Detect which cell encompasses the target text, then output its [X, Y] center coordinate. 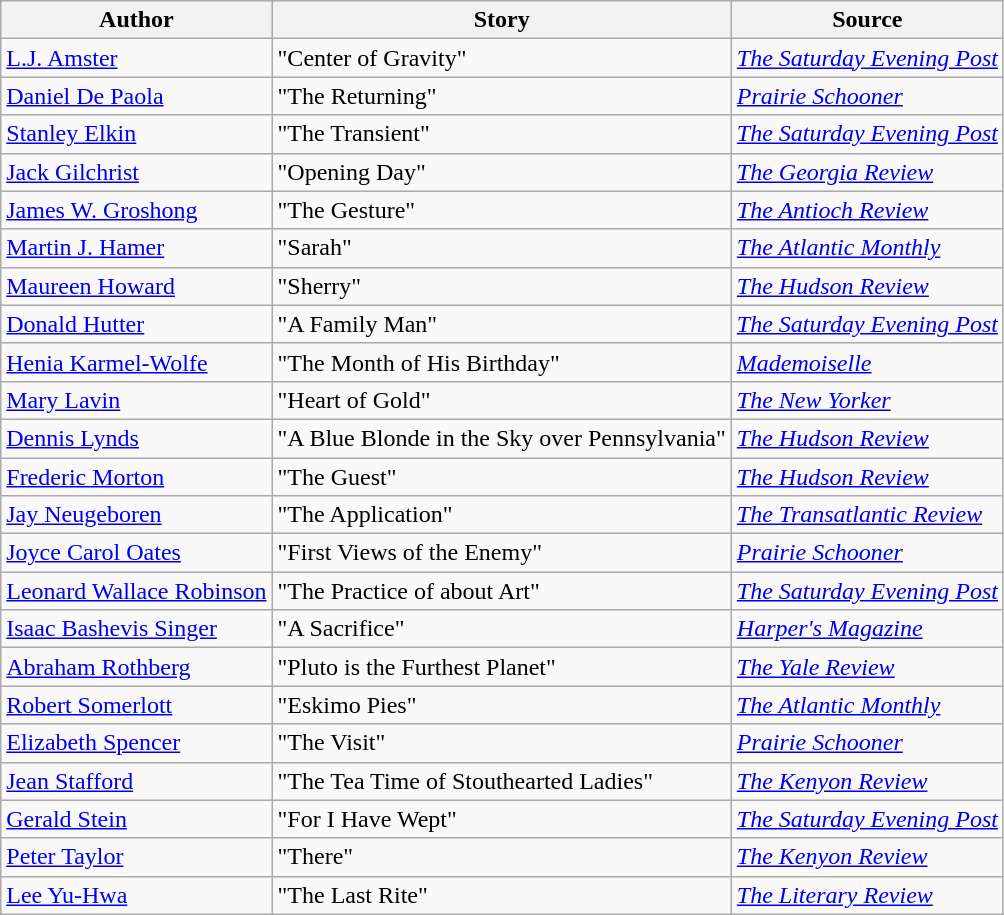
Author [136, 20]
"A Family Man" [502, 324]
"Opening Day" [502, 172]
Peter Taylor [136, 857]
Henia Karmel-Wolfe [136, 362]
"The Last Rite" [502, 895]
"A Sacrifice" [502, 629]
"The Transient" [502, 134]
Gerald Stein [136, 819]
"The Visit" [502, 743]
Stanley Elkin [136, 134]
"The Gesture" [502, 210]
Jay Neugeboren [136, 515]
The Yale Review [867, 667]
"The Practice of about Art" [502, 591]
James W. Groshong [136, 210]
"For I Have Wept" [502, 819]
Mademoiselle [867, 362]
"The Guest" [502, 477]
Story [502, 20]
Dennis Lynds [136, 438]
"Center of Gravity" [502, 58]
Abraham Rothberg [136, 667]
Donald Hutter [136, 324]
The Literary Review [867, 895]
Elizabeth Spencer [136, 743]
Daniel De Paola [136, 96]
The New Yorker [867, 400]
The Georgia Review [867, 172]
Maureen Howard [136, 286]
Robert Somerlott [136, 705]
Harper's Magazine [867, 629]
The Antioch Review [867, 210]
"There" [502, 857]
The Transatlantic Review [867, 515]
Source [867, 20]
"The Application" [502, 515]
Jack Gilchrist [136, 172]
"First Views of the Enemy" [502, 553]
"The Returning" [502, 96]
"Eskimo Pies" [502, 705]
"Sarah" [502, 248]
"The Tea Time of Stouthearted Ladies" [502, 781]
"The Month of His Birthday" [502, 362]
Lee Yu-Hwa [136, 895]
Leonard Wallace Robinson [136, 591]
Jean Stafford [136, 781]
"A Blue Blonde in the Sky over Pennsylvania" [502, 438]
Frederic Morton [136, 477]
Isaac Bashevis Singer [136, 629]
"Sherry" [502, 286]
Martin J. Hamer [136, 248]
"Heart of Gold" [502, 400]
Mary Lavin [136, 400]
Joyce Carol Oates [136, 553]
L.J. Amster [136, 58]
"Pluto is the Furthest Planet" [502, 667]
